Provide the [x, y] coordinate of the cell's center where the given text is located.  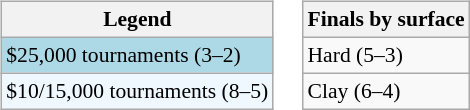
$25,000 tournaments (3–2) [137, 55]
Legend [137, 20]
$10/15,000 tournaments (8–5) [137, 91]
Finals by surface [386, 20]
Clay (6–4) [386, 91]
Hard (5–3) [386, 55]
